Find where the given text appears and provide that cell's center as (x, y) coordinate. 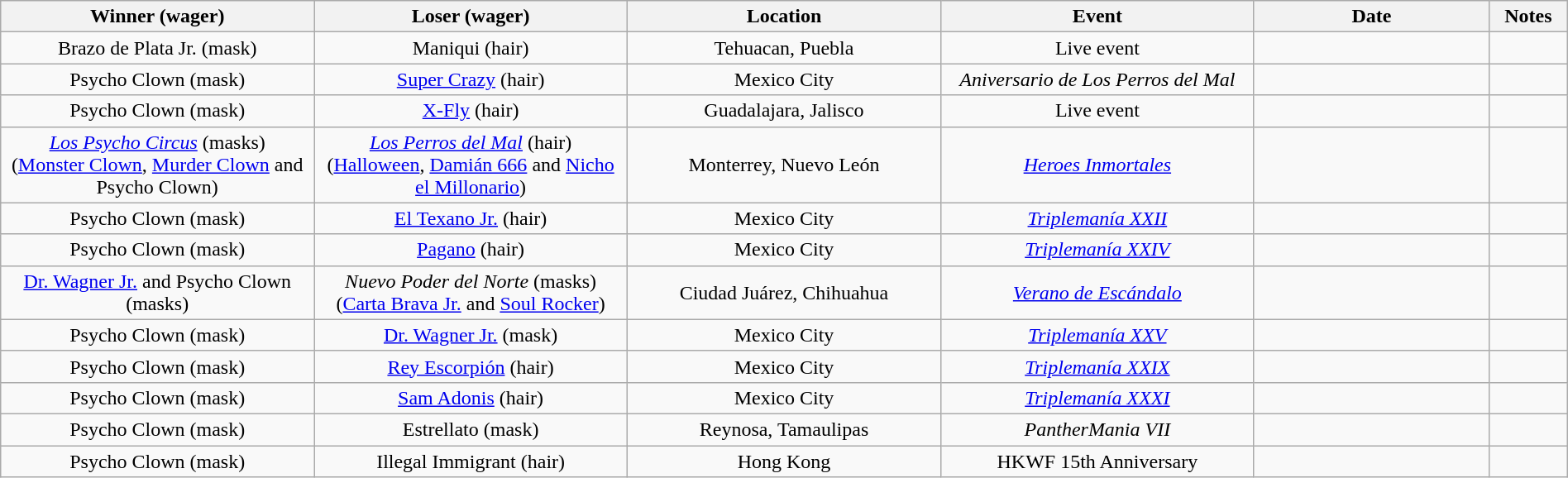
Brazo de Plata Jr. (mask) (157, 48)
Verano de Escándalo (1097, 293)
X-Fly (hair) (471, 111)
Triplemanía XXIV (1097, 250)
Los Psycho Circus (masks)(Monster Clown, Murder Clown and Psycho Clown) (157, 165)
Sam Adonis (hair) (471, 398)
El Texano Jr. (hair) (471, 218)
Guadalajara, Jalisco (784, 111)
Dr. Wagner Jr. and Psycho Clown (masks) (157, 293)
Heroes Inmortales (1097, 165)
Nuevo Poder del Norte (masks)(Carta Brava Jr. and Soul Rocker) (471, 293)
Rey Escorpión (hair) (471, 366)
Notes (1528, 17)
Date (1371, 17)
Triplemanía XXIX (1097, 366)
Monterrey, Nuevo León (784, 165)
Triplemanía XXII (1097, 218)
Triplemanía XXXI (1097, 398)
Winner (wager) (157, 17)
Aniversario de Los Perros del Mal (1097, 79)
Reynosa, Tamaulipas (784, 429)
Maniqui (hair) (471, 48)
Los Perros del Mal (hair)(Halloween, Damián 666 and Nicho el Millonario) (471, 165)
Pagano (hair) (471, 250)
Triplemanía XXV (1097, 335)
Event (1097, 17)
Hong Kong (784, 461)
Estrellato (mask) (471, 429)
Loser (wager) (471, 17)
PantherMania VII (1097, 429)
Tehuacan, Puebla (784, 48)
Illegal Immigrant (hair) (471, 461)
Location (784, 17)
Super Crazy (hair) (471, 79)
Dr. Wagner Jr. (mask) (471, 335)
Ciudad Juárez, Chihuahua (784, 293)
HKWF 15th Anniversary (1097, 461)
